Search for the cell housing the specified text and yield its (X, Y) center coordinate. 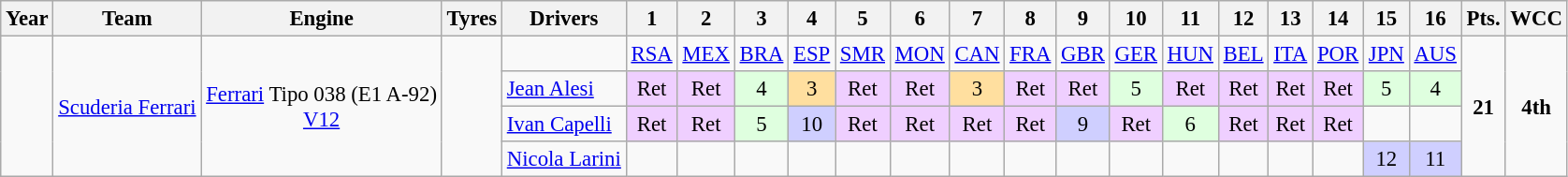
Scuderia Ferrari (127, 107)
Team (127, 19)
Jean Alesi (563, 89)
BRA (762, 54)
Nicola Larini (563, 159)
8 (1031, 19)
Year (27, 19)
2 (705, 19)
HUN (1190, 54)
FRA (1031, 54)
Ivan Capelli (563, 125)
RSA (651, 54)
BEL (1243, 54)
GBR (1083, 54)
15 (1387, 19)
CAN (977, 54)
1 (651, 19)
13 (1291, 19)
Tyres (472, 19)
SMR (863, 54)
4th (1536, 107)
Pts. (1484, 19)
MEX (705, 54)
16 (1435, 19)
ITA (1291, 54)
Engine (322, 19)
POR (1338, 54)
7 (977, 19)
AUS (1435, 54)
14 (1338, 19)
JPN (1387, 54)
21 (1484, 107)
WCC (1536, 19)
Drivers (563, 19)
GER (1136, 54)
MON (920, 54)
ESP (812, 54)
Ferrari Tipo 038 (E1 A-92)V12 (322, 107)
